Locate the cell with the specified text and output its (x, y) center coordinate. 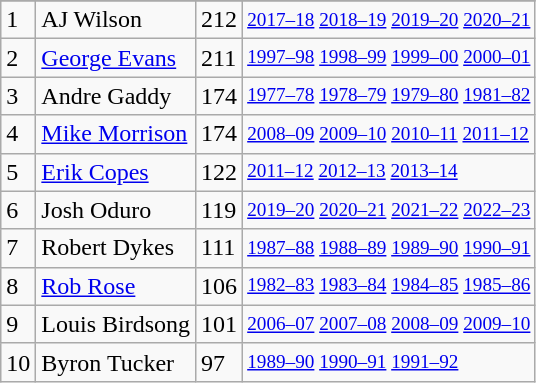
119 (220, 210)
Byron Tucker (116, 362)
10 (18, 362)
122 (220, 172)
1987–88 1988–89 1989–90 1990–91 (389, 248)
9 (18, 324)
1982–83 1983–84 1984–85 1985–86 (389, 286)
8 (18, 286)
Erik Copes (116, 172)
97 (220, 362)
7 (18, 248)
2017–18 2018–19 2019–20 2020–21 (389, 20)
6 (18, 210)
Robert Dykes (116, 248)
George Evans (116, 58)
4 (18, 134)
106 (220, 286)
2019–20 2020–21 2021–22 2022–23 (389, 210)
2 (18, 58)
1 (18, 20)
2006–07 2007–08 2008–09 2009–10 (389, 324)
2011–12 2012–13 2013–14 (389, 172)
1989–90 1990–91 1991–92 (389, 362)
Rob Rose (116, 286)
5 (18, 172)
Josh Oduro (116, 210)
AJ Wilson (116, 20)
Mike Morrison (116, 134)
111 (220, 248)
1977–78 1978–79 1979–80 1981–82 (389, 96)
1997–98 1998–99 1999–00 2000–01 (389, 58)
101 (220, 324)
3 (18, 96)
212 (220, 20)
211 (220, 58)
2008–09 2009–10 2010–11 2011–12 (389, 134)
Louis Birdsong (116, 324)
Andre Gaddy (116, 96)
